Determine the (x, y) coordinate at the center of the cell enclosing the given text.  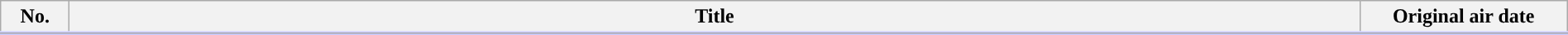
Original air date (1464, 17)
No. (35, 17)
Title (715, 17)
